Return the (X, Y) coordinate for the center point of the cell that contains the specified text.  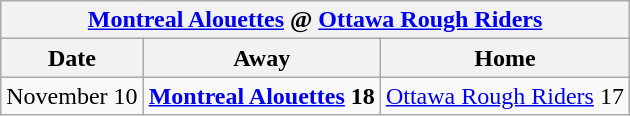
Montreal Alouettes 18 (262, 96)
Montreal Alouettes @ Ottawa Rough Riders (316, 20)
Away (262, 58)
Ottawa Rough Riders 17 (504, 96)
Date (72, 58)
November 10 (72, 96)
Home (504, 58)
